From the cell containing the given text, extract its center point as [X, Y] coordinate. 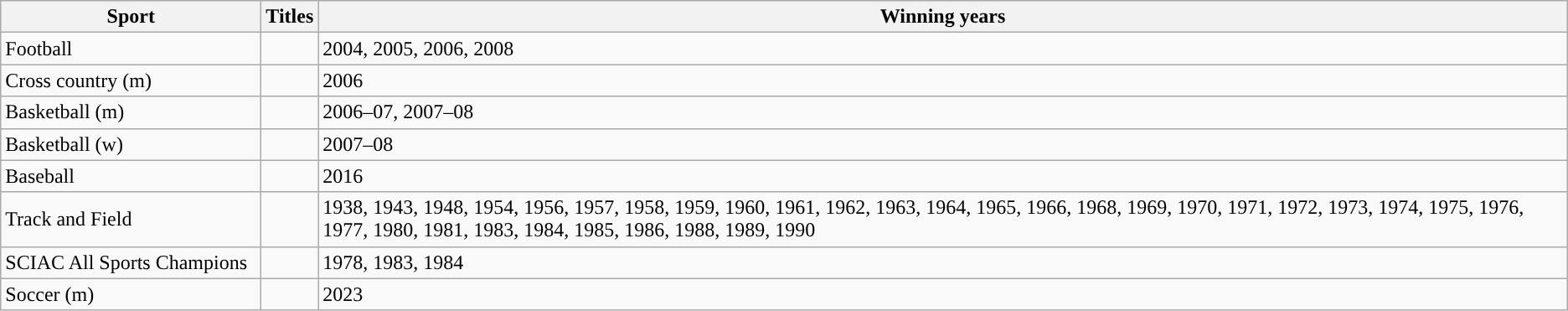
Track and Field [131, 220]
Cross country (m) [131, 80]
Basketball (m) [131, 112]
Baseball [131, 176]
Sport [131, 17]
1978, 1983, 1984 [943, 262]
Football [131, 49]
2006–07, 2007–08 [943, 112]
Winning years [943, 17]
Titles [290, 17]
Soccer (m) [131, 294]
SCIAC All Sports Champions [131, 262]
2007–08 [943, 144]
2016 [943, 176]
2004, 2005, 2006, 2008 [943, 49]
2006 [943, 80]
2023 [943, 294]
Basketball (w) [131, 144]
